Return [X, Y] of the center of cell containing provided text 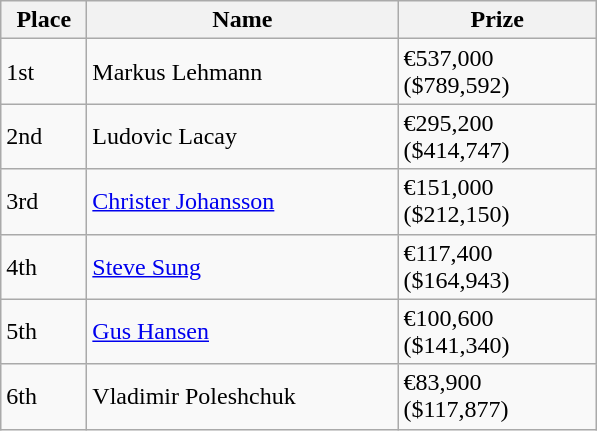
€537,000 ($789,592) [498, 72]
Name [242, 20]
Christer Johansson [242, 202]
3rd [44, 202]
Steve Sung [242, 266]
5th [44, 332]
€117,400 ($164,943) [498, 266]
€83,900 ($117,877) [498, 396]
Place [44, 20]
Vladimir Poleshchuk [242, 396]
4th [44, 266]
Gus Hansen [242, 332]
Ludovic Lacay [242, 136]
€100,600 ($141,340) [498, 332]
6th [44, 396]
Markus Lehmann [242, 72]
€295,200 ($414,747) [498, 136]
1st [44, 72]
€151,000 ($212,150) [498, 202]
Prize [498, 20]
2nd [44, 136]
